Pinpoint the cell where the given text exists, returning its [X, Y] midpoint coordinate. 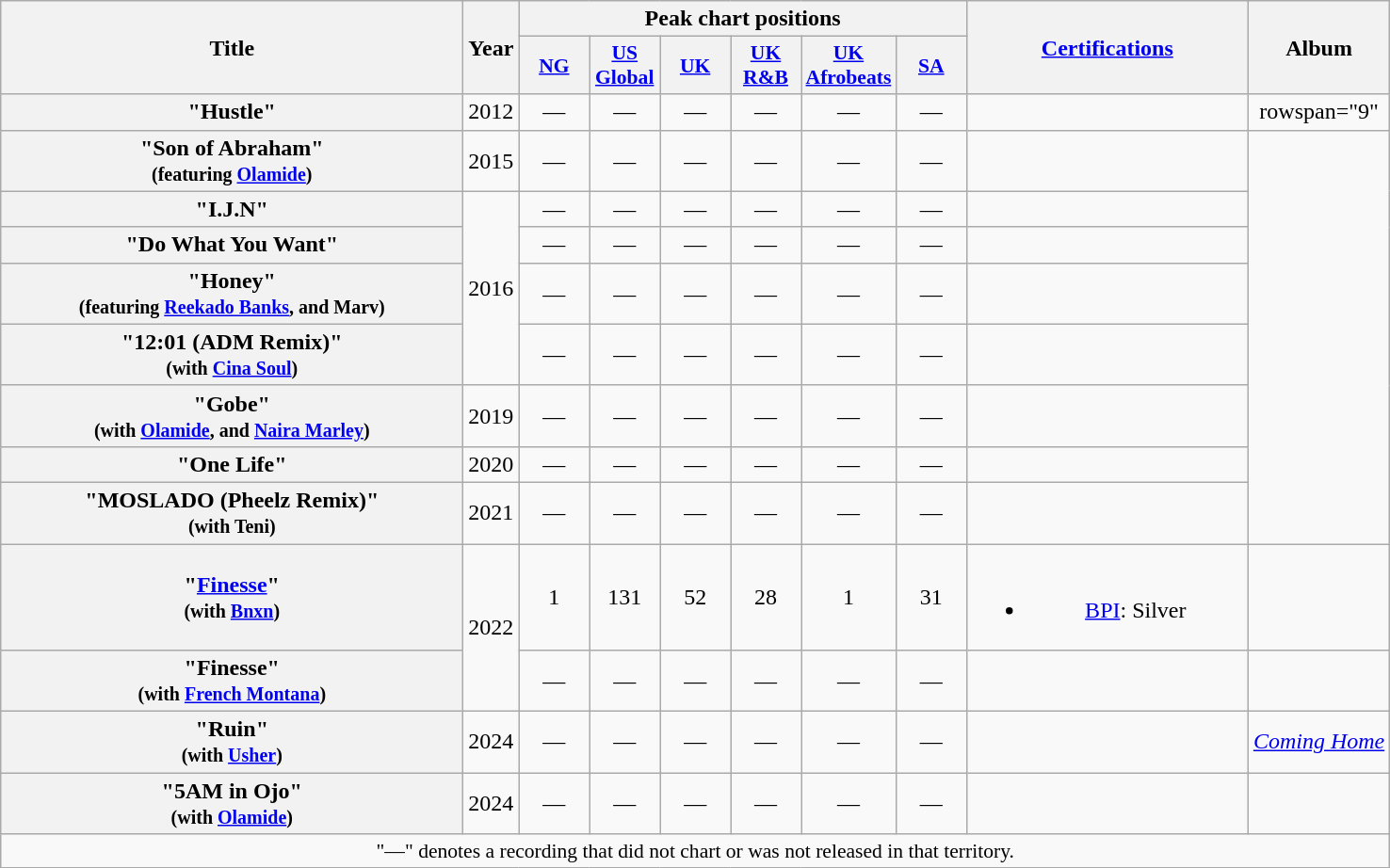
"MOSLADO (Pheelz Remix)" (with Teni) [232, 512]
rowspan="9" [1318, 112]
"—" denotes a recording that did not chart or was not released in that territory. [695, 851]
2019 [492, 416]
"Ruin"(with Usher) [232, 742]
NG [554, 66]
28 [767, 597]
2016 [492, 288]
UKAfrobeats [848, 66]
"Hustle" [232, 112]
"Do What You Want" [232, 245]
Peak chart positions [742, 19]
Certifications [1107, 47]
52 [695, 597]
2012 [492, 112]
2021 [492, 512]
2020 [492, 464]
"Gobe" (with Olamide, and Naira Marley) [232, 416]
UK [695, 66]
31 [930, 597]
BPI: Silver [1107, 597]
"12:01 (ADM Remix)" (with Cina Soul) [232, 354]
"Finesse" (with Bnxn) [232, 597]
USGlobal [625, 66]
131 [625, 597]
"Son of Abraham" (featuring Olamide) [232, 160]
"Finesse"(with French Montana) [232, 682]
"I.J.N" [232, 209]
2022 [492, 628]
Album [1318, 47]
"5AM in Ojo" (with Olamide) [232, 804]
Year [492, 47]
UKR&B [767, 66]
Coming Home [1318, 742]
"Honey" (featuring Reekado Banks, and Marv) [232, 294]
"One Life" [232, 464]
SA [930, 66]
2015 [492, 160]
Title [232, 47]
